Output the (X, Y) coordinate of the center of the cell containing the given text.  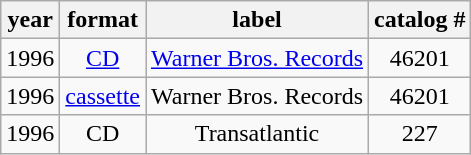
Transatlantic (258, 134)
format (103, 20)
cassette (103, 96)
catalog # (420, 20)
227 (420, 134)
label (258, 20)
year (30, 20)
